Locate the cell with the specified text and output its [x, y] center coordinate. 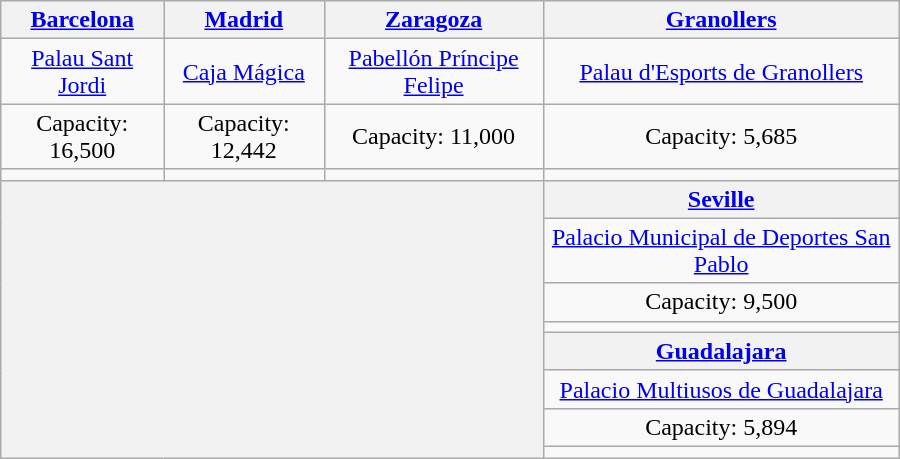
Capacity: 5,894 [721, 427]
Palau Sant Jordi [82, 72]
Capacity: 5,685 [721, 136]
Pabellón Príncipe Felipe [434, 72]
Palacio Municipal de Deportes San Pablo [721, 250]
Palacio Multiusos de Guadalajara [721, 389]
Capacity: 16,500 [82, 136]
Capacity: 11,000 [434, 136]
Barcelona [82, 20]
Seville [721, 199]
Granollers [721, 20]
Caja Mágica [244, 72]
Capacity: 9,500 [721, 302]
Madrid [244, 20]
Guadalajara [721, 351]
Capacity: 12,442 [244, 136]
Palau d'Esports de Granollers [721, 72]
Zaragoza [434, 20]
